Identify which cell holds the provided text, then report its (X, Y) central coordinate. 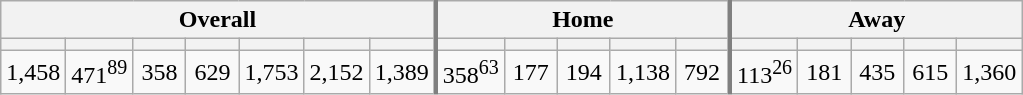
1,389 (402, 72)
Away (876, 20)
1,458 (34, 72)
435 (878, 72)
194 (584, 72)
629 (212, 72)
Overall (218, 20)
35863 (470, 72)
177 (530, 72)
615 (930, 72)
1,753 (272, 72)
Home (583, 20)
47189 (100, 72)
1,138 (642, 72)
181 (824, 72)
11326 (764, 72)
358 (160, 72)
1,360 (990, 72)
2,152 (336, 72)
792 (702, 72)
